Pinpoint the cell where the given text exists, returning its [x, y] midpoint coordinate. 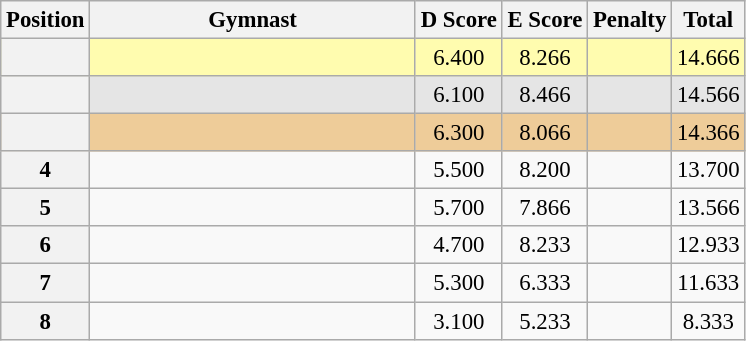
8.233 [544, 245]
8 [46, 321]
E Score [544, 20]
6.300 [458, 133]
5.300 [458, 283]
7.866 [544, 208]
5.233 [544, 321]
8.333 [708, 321]
Total [708, 20]
6.100 [458, 95]
7 [46, 283]
8.466 [544, 95]
8.066 [544, 133]
6 [46, 245]
6.333 [544, 283]
13.566 [708, 208]
D Score [458, 20]
Position [46, 20]
11.633 [708, 283]
4 [46, 170]
Gymnast [253, 20]
5 [46, 208]
Penalty [630, 20]
4.700 [458, 245]
14.366 [708, 133]
13.700 [708, 170]
6.400 [458, 58]
5.500 [458, 170]
14.566 [708, 95]
14.666 [708, 58]
5.700 [458, 208]
8.266 [544, 58]
8.200 [544, 170]
12.933 [708, 245]
3.100 [458, 321]
